Extract the (x, y) coordinate from the center of the cell holding the provided text.  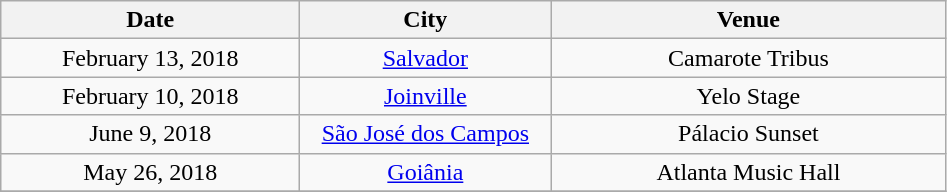
Yelo Stage (748, 96)
Goiânia (426, 172)
Salvador (426, 58)
City (426, 20)
Venue (748, 20)
São José dos Campos (426, 134)
February 13, 2018 (150, 58)
May 26, 2018 (150, 172)
Joinville (426, 96)
Atlanta Music Hall (748, 172)
Date (150, 20)
Camarote Tribus (748, 58)
Pálacio Sunset (748, 134)
June 9, 2018 (150, 134)
February 10, 2018 (150, 96)
